Capture the cell that displays the provided text and extract its (X, Y) central coordinate. 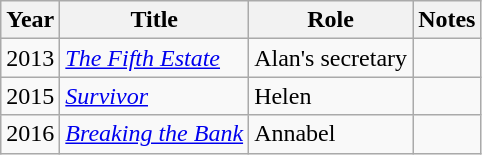
Role (331, 20)
2013 (30, 58)
Alan's secretary (331, 58)
Notes (447, 20)
Helen (331, 96)
Title (154, 20)
Survivor (154, 96)
Year (30, 20)
2016 (30, 134)
Annabel (331, 134)
Breaking the Bank (154, 134)
2015 (30, 96)
The Fifth Estate (154, 58)
